Provide the (X, Y) coordinate of the cell's center where the given text is located.  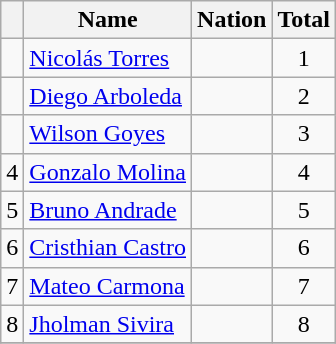
Nation (232, 20)
Bruno Andrade (108, 210)
3 (304, 134)
Wilson Goyes (108, 134)
Mateo Carmona (108, 286)
2 (304, 96)
Jholman Sivira (108, 324)
Gonzalo Molina (108, 172)
Name (108, 20)
Nicolás Torres (108, 58)
1 (304, 58)
Total (304, 20)
Cristhian Castro (108, 248)
Diego Arboleda (108, 96)
